Return (X, Y) of the center of cell containing provided text 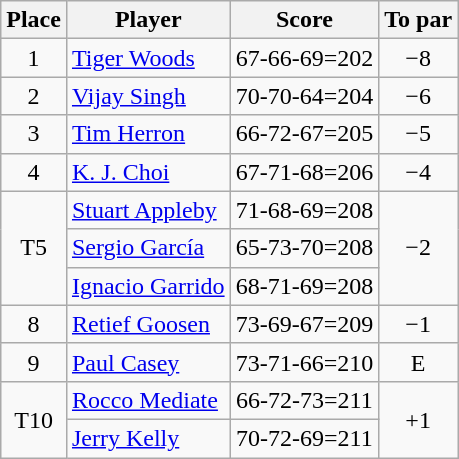
Tim Herron (148, 134)
9 (34, 362)
Rocco Mediate (148, 400)
4 (34, 172)
68-71-69=208 (304, 286)
66-72-67=205 (304, 134)
Tiger Woods (148, 58)
Sergio García (148, 248)
To par (418, 20)
E (418, 362)
+1 (418, 419)
71-68-69=208 (304, 210)
Place (34, 20)
1 (34, 58)
65-73-70=208 (304, 248)
2 (34, 96)
−2 (418, 248)
Vijay Singh (148, 96)
K. J. Choi (148, 172)
−8 (418, 58)
73-69-67=209 (304, 324)
70-72-69=211 (304, 438)
8 (34, 324)
Score (304, 20)
Player (148, 20)
67-71-68=206 (304, 172)
Ignacio Garrido (148, 286)
−6 (418, 96)
−5 (418, 134)
Retief Goosen (148, 324)
Stuart Appleby (148, 210)
Jerry Kelly (148, 438)
−1 (418, 324)
T5 (34, 248)
73-71-66=210 (304, 362)
66-72-73=211 (304, 400)
67-66-69=202 (304, 58)
T10 (34, 419)
Paul Casey (148, 362)
−4 (418, 172)
3 (34, 134)
70-70-64=204 (304, 96)
